Provide the [X, Y] coordinate of the cell's center where the given text is located.  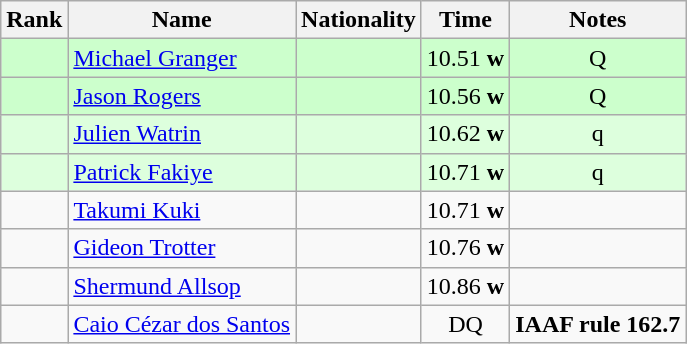
Time [465, 20]
Notes [598, 20]
DQ [465, 324]
10.86 w [465, 286]
Caio Cézar dos Santos [182, 324]
Gideon Trotter [182, 248]
10.56 w [465, 96]
10.62 w [465, 134]
IAAF rule 162.7 [598, 324]
Michael Granger [182, 58]
10.51 w [465, 58]
Patrick Fakiye [182, 172]
Name [182, 20]
Shermund Allsop [182, 286]
Takumi Kuki [182, 210]
Nationality [359, 20]
10.76 w [465, 248]
Julien Watrin [182, 134]
Jason Rogers [182, 96]
Rank [34, 20]
